Detect which cell encompasses the target text, then output its [x, y] center coordinate. 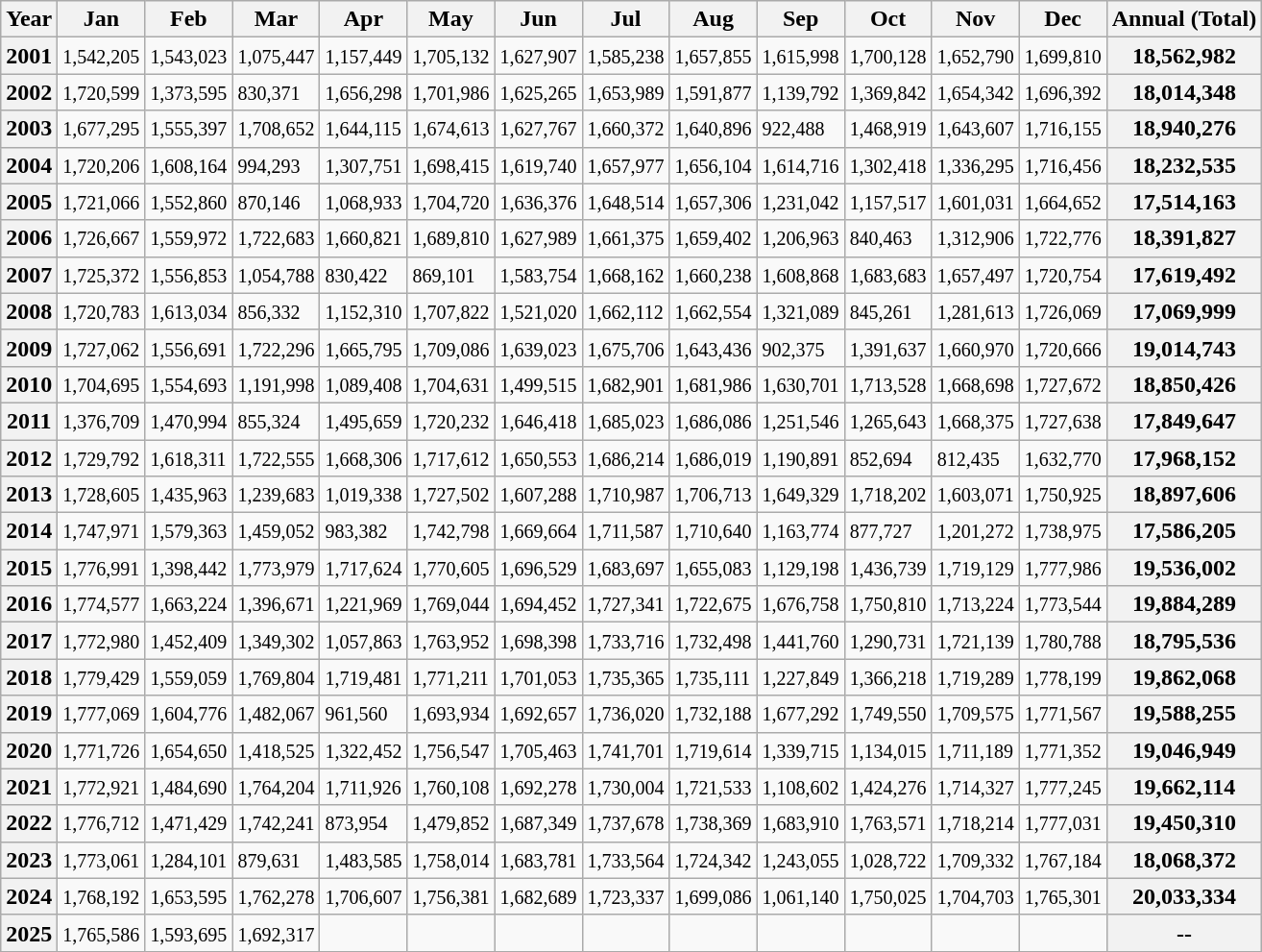
17,069,999 [1184, 311]
1,717,624 [363, 568]
1,653,989 [626, 92]
1,231,042 [801, 202]
17,849,647 [1184, 421]
19,588,255 [1184, 714]
1,765,301 [1062, 896]
2012 [29, 458]
1,322,452 [363, 750]
-- [1184, 933]
1,724,342 [713, 860]
1,613,034 [188, 311]
1,665,795 [363, 348]
1,552,860 [188, 202]
1,424,276 [887, 787]
870,146 [277, 202]
1,646,418 [538, 421]
1,725,372 [102, 275]
1,696,392 [1062, 92]
1,559,059 [188, 677]
1,716,155 [1062, 129]
1,652,790 [976, 56]
1,608,164 [188, 165]
1,221,969 [363, 604]
1,656,104 [713, 165]
1,418,525 [277, 750]
1,767,184 [1062, 860]
2020 [29, 750]
1,201,272 [976, 531]
Dec [1062, 19]
1,732,188 [713, 714]
18,391,827 [1184, 238]
1,711,587 [626, 531]
Aug [713, 19]
1,470,994 [188, 421]
1,661,375 [626, 238]
1,720,666 [1062, 348]
2002 [29, 92]
1,640,896 [713, 129]
1,657,855 [713, 56]
1,157,517 [887, 202]
1,483,585 [363, 860]
1,556,691 [188, 348]
1,057,863 [363, 641]
2015 [29, 568]
18,068,372 [1184, 860]
1,771,211 [451, 677]
1,705,132 [451, 56]
2017 [29, 641]
17,586,205 [1184, 531]
1,764,204 [277, 787]
1,777,069 [102, 714]
1,089,408 [363, 384]
Sep [801, 19]
2023 [29, 860]
1,771,567 [1062, 714]
1,157,449 [363, 56]
1,593,695 [188, 933]
1,675,706 [626, 348]
1,625,265 [538, 92]
19,862,068 [1184, 677]
873,954 [363, 823]
1,441,760 [801, 641]
1,727,672 [1062, 384]
1,721,533 [713, 787]
1,662,112 [626, 311]
961,560 [363, 714]
1,779,429 [102, 677]
1,677,292 [801, 714]
1,061,140 [801, 896]
1,692,657 [538, 714]
17,968,152 [1184, 458]
1,777,031 [1062, 823]
1,722,555 [277, 458]
1,696,529 [538, 568]
1,643,607 [976, 129]
1,726,069 [1062, 311]
Nov [976, 19]
1,750,810 [887, 604]
1,710,640 [713, 531]
1,554,693 [188, 384]
1,681,986 [713, 384]
17,514,163 [1184, 202]
1,777,986 [1062, 568]
1,709,332 [976, 860]
1,682,689 [538, 896]
983,382 [363, 531]
Apr [363, 19]
1,391,637 [887, 348]
1,339,715 [801, 750]
1,719,129 [976, 568]
1,265,643 [887, 421]
1,659,402 [713, 238]
1,636,376 [538, 202]
1,321,089 [801, 311]
1,683,781 [538, 860]
1,190,891 [801, 458]
1,674,613 [451, 129]
1,668,698 [976, 384]
1,719,614 [713, 750]
1,711,189 [976, 750]
1,768,192 [102, 896]
1,556,853 [188, 275]
1,396,671 [277, 604]
1,614,716 [801, 165]
1,630,701 [801, 384]
18,897,606 [1184, 495]
1,709,575 [976, 714]
879,631 [277, 860]
1,737,678 [626, 823]
1,704,631 [451, 384]
2013 [29, 495]
1,742,241 [277, 823]
1,720,599 [102, 92]
1,495,659 [363, 421]
1,698,398 [538, 641]
1,542,205 [102, 56]
1,543,023 [188, 56]
Jun [538, 19]
1,773,061 [102, 860]
1,312,906 [976, 238]
902,375 [801, 348]
2003 [29, 129]
1,727,062 [102, 348]
1,727,502 [451, 495]
1,720,783 [102, 311]
1,668,162 [626, 275]
1,366,218 [887, 677]
812,435 [976, 458]
1,163,774 [801, 531]
1,772,921 [102, 787]
1,771,352 [1062, 750]
1,290,731 [887, 641]
1,747,971 [102, 531]
1,657,497 [976, 275]
1,750,025 [887, 896]
1,627,907 [538, 56]
1,152,310 [363, 311]
18,850,426 [1184, 384]
18,940,276 [1184, 129]
1,660,970 [976, 348]
May [451, 19]
1,373,595 [188, 92]
1,719,481 [363, 677]
1,664,652 [1062, 202]
1,627,989 [538, 238]
830,422 [363, 275]
2010 [29, 384]
Mar [277, 19]
1,683,697 [626, 568]
855,324 [277, 421]
1,719,289 [976, 677]
1,704,703 [976, 896]
2018 [29, 677]
1,773,979 [277, 568]
1,302,418 [887, 165]
1,722,296 [277, 348]
Jan [102, 19]
Feb [188, 19]
1,660,821 [363, 238]
1,722,776 [1062, 238]
1,657,977 [626, 165]
1,676,758 [801, 604]
1,028,722 [887, 860]
1,632,770 [1062, 458]
18,562,982 [1184, 56]
1,714,327 [976, 787]
1,777,245 [1062, 787]
2001 [29, 56]
1,559,972 [188, 238]
1,769,044 [451, 604]
1,682,901 [626, 384]
1,776,991 [102, 568]
1,692,317 [277, 933]
1,601,031 [976, 202]
1,668,306 [363, 458]
19,450,310 [1184, 823]
1,604,776 [188, 714]
1,762,278 [277, 896]
852,694 [887, 458]
1,720,232 [451, 421]
2007 [29, 275]
1,139,792 [801, 92]
1,756,547 [451, 750]
1,742,798 [451, 531]
1,729,792 [102, 458]
1,730,004 [626, 787]
1,608,868 [801, 275]
1,251,546 [801, 421]
845,261 [887, 311]
840,463 [887, 238]
1,650,553 [538, 458]
994,293 [277, 165]
1,336,295 [976, 165]
1,708,652 [277, 129]
1,627,767 [538, 129]
1,054,788 [277, 275]
1,649,329 [801, 495]
1,735,365 [626, 677]
1,721,139 [976, 641]
1,778,199 [1062, 677]
20,033,334 [1184, 896]
2019 [29, 714]
1,773,544 [1062, 604]
1,662,554 [713, 311]
1,660,372 [626, 129]
18,014,348 [1184, 92]
19,884,289 [1184, 604]
1,736,020 [626, 714]
1,643,436 [713, 348]
1,706,713 [713, 495]
2006 [29, 238]
1,668,375 [976, 421]
1,780,788 [1062, 641]
1,718,214 [976, 823]
1,068,933 [363, 202]
1,723,337 [626, 896]
1,435,963 [188, 495]
1,108,602 [801, 787]
1,657,306 [713, 202]
1,243,055 [801, 860]
1,763,571 [887, 823]
1,191,998 [277, 384]
1,722,683 [277, 238]
19,662,114 [1184, 787]
1,482,067 [277, 714]
1,663,224 [188, 604]
1,654,342 [976, 92]
1,239,683 [277, 495]
2008 [29, 311]
1,369,842 [887, 92]
1,653,595 [188, 896]
1,756,381 [451, 896]
2024 [29, 896]
2011 [29, 421]
1,735,111 [713, 677]
1,654,650 [188, 750]
1,307,751 [363, 165]
1,704,720 [451, 202]
1,722,675 [713, 604]
1,685,023 [626, 421]
1,227,849 [801, 677]
1,711,926 [363, 787]
1,774,577 [102, 604]
830,371 [277, 92]
1,706,607 [363, 896]
1,716,456 [1062, 165]
1,765,586 [102, 933]
1,660,238 [713, 275]
1,720,754 [1062, 275]
1,398,442 [188, 568]
1,683,683 [887, 275]
1,603,071 [976, 495]
1,770,605 [451, 568]
1,713,224 [976, 604]
2022 [29, 823]
1,677,295 [102, 129]
1,763,952 [451, 641]
Oct [887, 19]
1,707,822 [451, 311]
1,705,463 [538, 750]
856,332 [277, 311]
1,693,934 [451, 714]
1,471,429 [188, 823]
1,583,754 [538, 275]
1,713,528 [887, 384]
19,014,743 [1184, 348]
1,741,701 [626, 750]
18,232,535 [1184, 165]
1,699,086 [713, 896]
1,607,288 [538, 495]
1,710,987 [626, 495]
2014 [29, 531]
869,101 [451, 275]
1,698,415 [451, 165]
1,701,986 [451, 92]
1,733,716 [626, 641]
1,758,014 [451, 860]
1,284,101 [188, 860]
1,683,910 [801, 823]
19,046,949 [1184, 750]
1,376,709 [102, 421]
2009 [29, 348]
1,555,397 [188, 129]
1,692,278 [538, 787]
1,776,712 [102, 823]
1,349,302 [277, 641]
1,618,311 [188, 458]
Year [29, 19]
1,459,052 [277, 531]
1,772,980 [102, 641]
1,521,020 [538, 311]
1,655,083 [713, 568]
1,704,695 [102, 384]
1,281,613 [976, 311]
1,728,605 [102, 495]
1,689,810 [451, 238]
1,750,925 [1062, 495]
1,206,963 [801, 238]
1,727,341 [626, 604]
1,760,108 [451, 787]
877,727 [887, 531]
1,656,298 [363, 92]
1,479,852 [451, 823]
1,579,363 [188, 531]
1,738,369 [713, 823]
1,717,612 [451, 458]
1,771,726 [102, 750]
1,499,515 [538, 384]
1,686,019 [713, 458]
1,019,338 [363, 495]
1,644,115 [363, 129]
1,727,638 [1062, 421]
1,721,066 [102, 202]
2005 [29, 202]
1,484,690 [188, 787]
1,709,086 [451, 348]
1,718,202 [887, 495]
1,436,739 [887, 568]
1,134,015 [887, 750]
1,619,740 [538, 165]
1,769,804 [277, 677]
2004 [29, 165]
1,639,023 [538, 348]
1,452,409 [188, 641]
1,738,975 [1062, 531]
1,686,086 [713, 421]
1,701,053 [538, 677]
17,619,492 [1184, 275]
Annual (Total) [1184, 19]
2025 [29, 933]
1,733,564 [626, 860]
1,726,667 [102, 238]
19,536,002 [1184, 568]
2016 [29, 604]
1,686,214 [626, 458]
1,585,238 [626, 56]
Jul [626, 19]
1,749,550 [887, 714]
1,732,498 [713, 641]
1,687,349 [538, 823]
1,669,664 [538, 531]
2021 [29, 787]
1,700,128 [887, 56]
1,591,877 [713, 92]
1,648,514 [626, 202]
1,615,998 [801, 56]
1,468,919 [887, 129]
1,129,198 [801, 568]
18,795,536 [1184, 641]
1,075,447 [277, 56]
922,488 [801, 129]
1,720,206 [102, 165]
1,694,452 [538, 604]
1,699,810 [1062, 56]
